Provide the (x, y) coordinate of the cell's center where the given text is located.  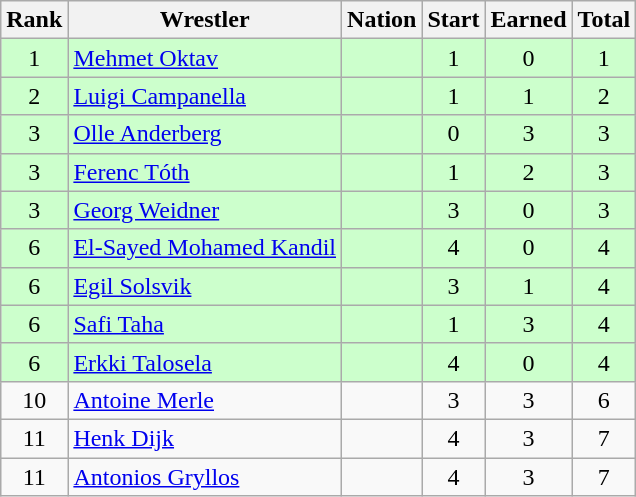
Henk Dijk (205, 438)
Rank (34, 20)
El-Sayed Mohamed Kandil (205, 248)
Luigi Campanella (205, 96)
Safi Taha (205, 324)
Earned (528, 20)
Georg Weidner (205, 210)
Wrestler (205, 20)
Olle Anderberg (205, 134)
10 (34, 400)
Ferenc Tóth (205, 172)
Egil Solsvik (205, 286)
Mehmet Oktav (205, 58)
Total (604, 20)
Antoine Merle (205, 400)
Antonios Gryllos (205, 477)
Start (454, 20)
Nation (382, 20)
Erkki Talosela (205, 362)
